Pinpoint the cell where the given text exists, returning its (X, Y) midpoint coordinate. 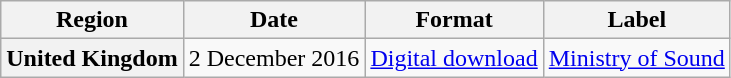
Format (454, 20)
United Kingdom (92, 58)
Ministry of Sound (636, 58)
2 December 2016 (274, 58)
Region (92, 20)
Label (636, 20)
Date (274, 20)
Digital download (454, 58)
